Scan for the cell matching the given text and deliver its [x, y] coordinate at center. 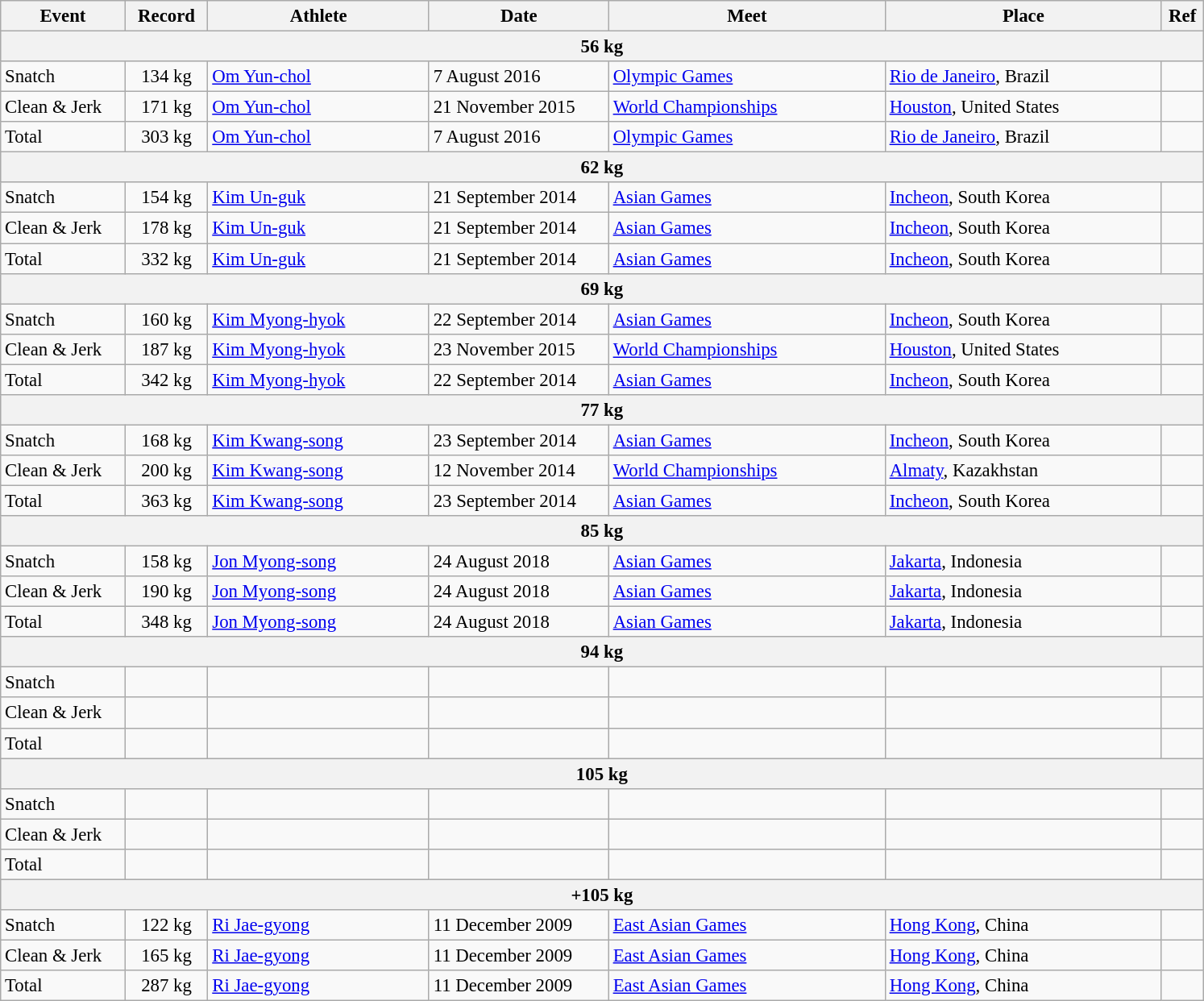
134 kg [166, 77]
69 kg [602, 289]
Date [519, 16]
+105 kg [602, 895]
190 kg [166, 592]
187 kg [166, 349]
Almaty, Kazakhstan [1023, 471]
200 kg [166, 471]
Place [1023, 16]
342 kg [166, 380]
23 November 2015 [519, 349]
363 kg [166, 500]
160 kg [166, 319]
332 kg [166, 259]
287 kg [166, 986]
122 kg [166, 925]
Event [63, 16]
Ref [1182, 16]
56 kg [602, 47]
348 kg [166, 622]
85 kg [602, 531]
171 kg [166, 107]
12 November 2014 [519, 471]
168 kg [166, 440]
158 kg [166, 562]
303 kg [166, 137]
105 kg [602, 774]
178 kg [166, 228]
21 November 2015 [519, 107]
Meet [746, 16]
Record [166, 16]
Athlete [318, 16]
77 kg [602, 410]
62 kg [602, 168]
154 kg [166, 197]
165 kg [166, 955]
94 kg [602, 652]
